Pinpoint the cell where the given text exists, returning its [x, y] midpoint coordinate. 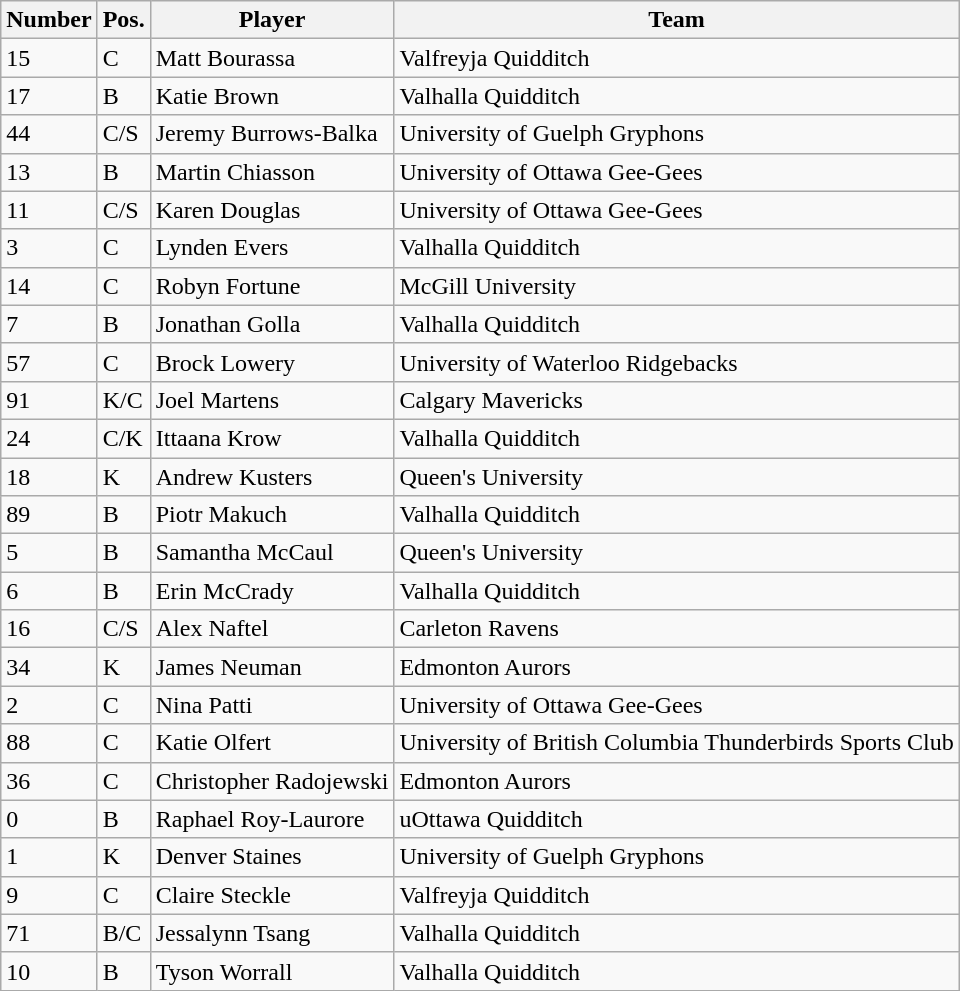
9 [49, 895]
13 [49, 172]
Jonathan Golla [272, 324]
0 [49, 819]
uOttawa Quidditch [676, 819]
Samantha McCaul [272, 553]
Karen Douglas [272, 210]
Katie Brown [272, 96]
Jessalynn Tsang [272, 933]
Lynden Evers [272, 248]
16 [49, 629]
Raphael Roy-Laurore [272, 819]
Joel Martens [272, 400]
57 [49, 362]
Ittaana Krow [272, 438]
14 [49, 286]
University of British Columbia Thunderbirds Sports Club [676, 743]
Alex Naftel [272, 629]
Christopher Radojewski [272, 781]
5 [49, 553]
Player [272, 20]
17 [49, 96]
McGill University [676, 286]
James Neuman [272, 667]
Andrew Kusters [272, 477]
89 [49, 515]
Nina Patti [272, 705]
Jeremy Burrows-Balka [272, 134]
Denver Staines [272, 857]
36 [49, 781]
Number [49, 20]
7 [49, 324]
Brock Lowery [272, 362]
Katie Olfert [272, 743]
15 [49, 58]
Martin Chiasson [272, 172]
71 [49, 933]
C/K [124, 438]
Piotr Makuch [272, 515]
6 [49, 591]
1 [49, 857]
Carleton Ravens [676, 629]
44 [49, 134]
Erin McCrady [272, 591]
91 [49, 400]
Pos. [124, 20]
Team [676, 20]
11 [49, 210]
24 [49, 438]
18 [49, 477]
Calgary Mavericks [676, 400]
10 [49, 971]
University of Waterloo Ridgebacks [676, 362]
Matt Bourassa [272, 58]
34 [49, 667]
K/C [124, 400]
Robyn Fortune [272, 286]
B/C [124, 933]
Tyson Worrall [272, 971]
3 [49, 248]
Claire Steckle [272, 895]
88 [49, 743]
2 [49, 705]
